Output the (x, y) coordinate of the center of the cell containing the given text.  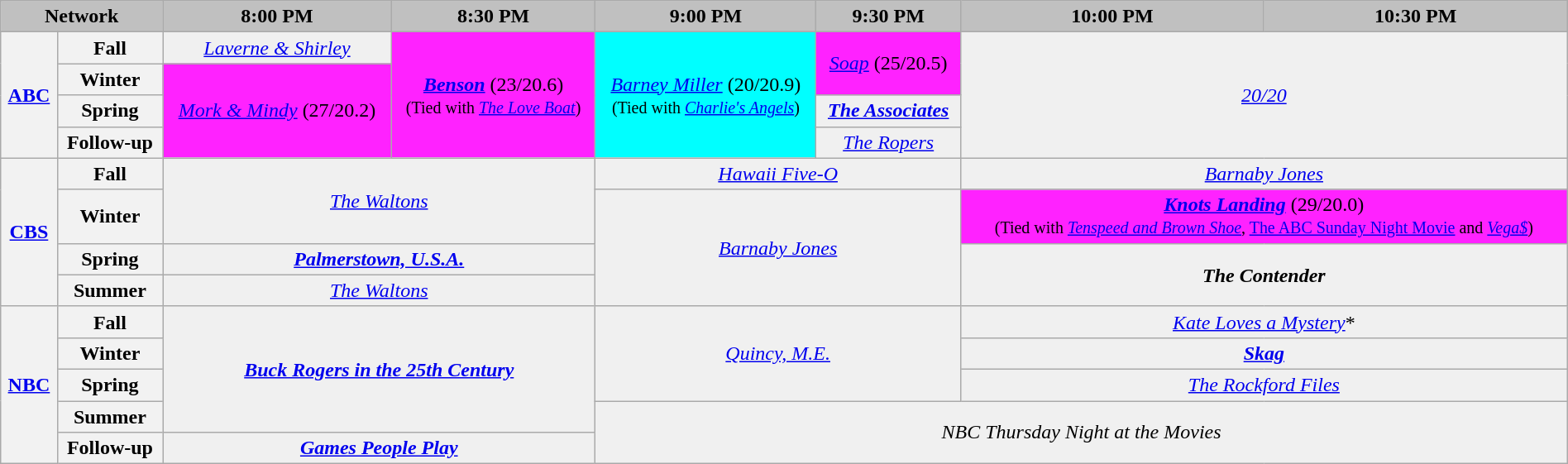
The Rockford Files (1264, 385)
10:00 PM (1111, 17)
Kate Loves a Mystery* (1264, 322)
10:30 PM (1416, 17)
Network (82, 17)
Skag (1264, 353)
20/20 (1264, 95)
8:00 PM (278, 17)
The Associates (888, 111)
ABC (29, 95)
The Contender (1264, 275)
Palmerstown, U.S.A. (379, 259)
Quincy, M.E. (778, 353)
Soap (25/20.5) (888, 64)
Benson (23/20.6)(Tied with The Love Boat) (493, 95)
CBS (29, 232)
Barney Miller (20/20.9)(Tied with Charlie's Angels) (706, 95)
The Ropers (888, 142)
NBC Thursday Night at the Movies (1082, 432)
Hawaii Five-O (778, 174)
8:30 PM (493, 17)
9:00 PM (706, 17)
Mork & Mindy (27/20.2) (278, 111)
NBC (29, 385)
Games People Play (379, 448)
9:30 PM (888, 17)
Knots Landing (29/20.0)(Tied with Tenspeed and Brown Shoe, The ABC Sunday Night Movie and Vega$) (1264, 217)
Laverne & Shirley (278, 48)
Buck Rogers in the 25th Century (379, 369)
